Pinpoint the cell where the given text exists, returning its [X, Y] midpoint coordinate. 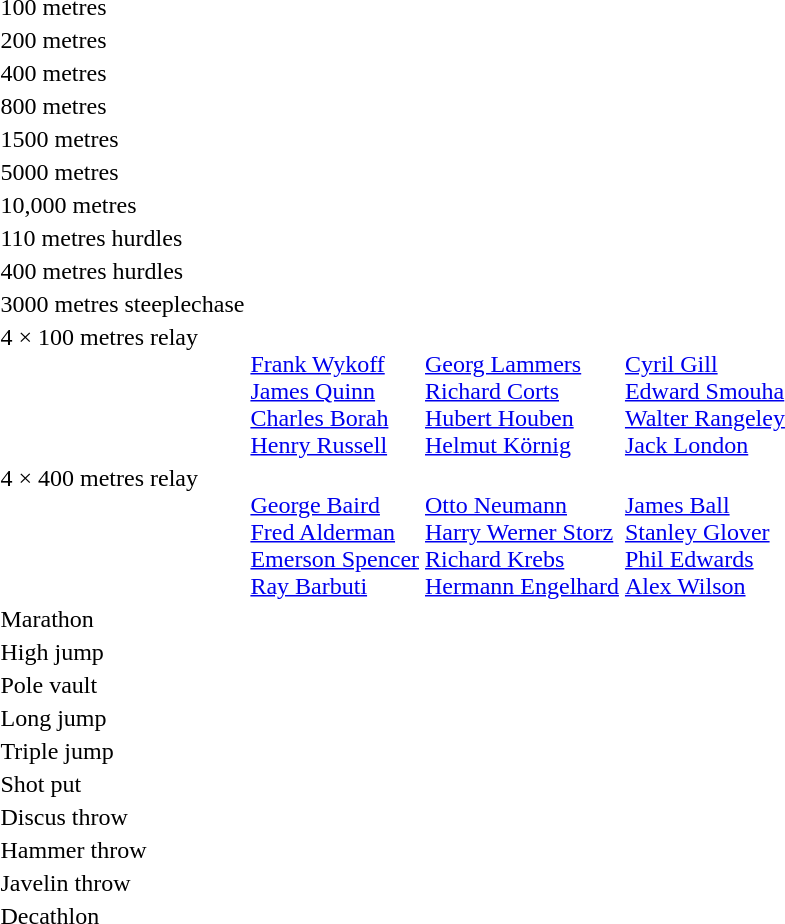
Otto NeumannHarry Werner StorzRichard KrebsHermann Engelhard [522, 532]
George BairdFred AldermanEmerson SpencerRay Barbuti [335, 532]
Frank WykoffJames QuinnCharles BorahHenry Russell [335, 391]
Georg LammersRichard CortsHubert HoubenHelmut Körnig [522, 391]
